For the text-containing cell, return its midpoint in (X, Y) coordinate format. 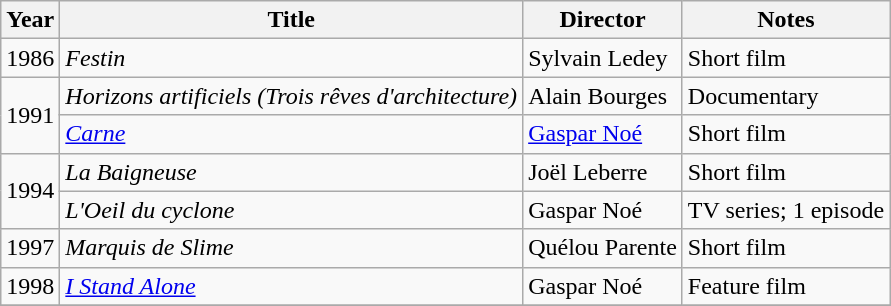
1986 (30, 58)
1998 (30, 286)
TV series; 1 episode (786, 210)
Carne (292, 134)
Horizons artificiels (Trois rêves d'architecture) (292, 96)
1991 (30, 115)
Documentary (786, 96)
Alain Bourges (603, 96)
1997 (30, 248)
L'Oeil du cyclone (292, 210)
Feature film (786, 286)
Director (603, 20)
I Stand Alone (292, 286)
Title (292, 20)
Year (30, 20)
Festin (292, 58)
Joël Leberre (603, 172)
Notes (786, 20)
Marquis de Slime (292, 248)
Quélou Parente (603, 248)
1994 (30, 191)
La Baigneuse (292, 172)
Sylvain Ledey (603, 58)
